Extract the [x, y] coordinate from the center of the cell holding the provided text.  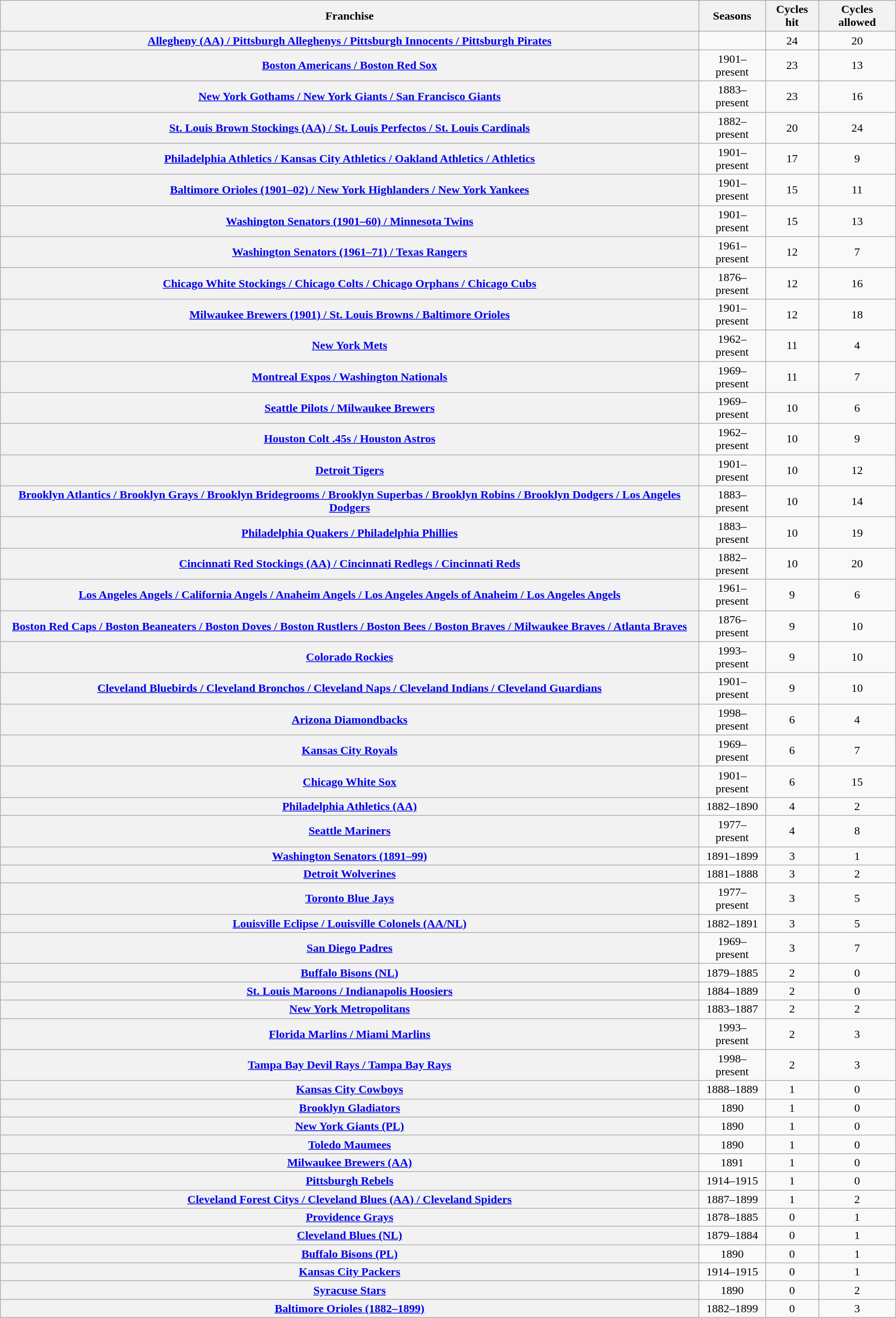
Washington Senators (1891–99) [349, 856]
Colorado Rockies [349, 657]
1887–1899 [732, 1199]
New York Mets [349, 346]
Arizona Diamondbacks [349, 719]
San Diego Padres [349, 948]
Allegheny (AA) / Pittsburgh Alleghenys / Pittsburgh Innocents / Pittsburgh Pirates [349, 41]
Detroit Tigers [349, 470]
1891 [732, 1162]
Kansas City Cowboys [349, 1090]
1878–1885 [732, 1217]
1879–1884 [732, 1236]
Kansas City Packers [349, 1272]
Seattle Mariners [349, 831]
Toledo Maumees [349, 1144]
Louisville Eclipse / Louisville Colonels (AA/NL) [349, 924]
Chicago White Stockings / Chicago Colts / Chicago Orphans / Chicago Cubs [349, 283]
Syracuse Stars [349, 1290]
Cleveland Bluebirds / Cleveland Bronchos / Cleveland Naps / Cleveland Indians / Cleveland Guardians [349, 688]
Tampa Bay Devil Rays / Tampa Bay Rays [349, 1065]
Toronto Blue Jays [349, 899]
Pittsburgh Rebels [349, 1181]
Philadelphia Quakers / Philadelphia Phillies [349, 532]
14 [857, 502]
Buffalo Bisons (PL) [349, 1254]
1879–1885 [732, 973]
17 [792, 159]
Baltimore Orioles (1882–1899) [349, 1308]
Chicago White Sox [349, 781]
Providence Grays [349, 1217]
1882–1890 [732, 806]
Milwaukee Brewers (1901) / St. Louis Browns / Baltimore Orioles [349, 314]
Cycles allowed [857, 16]
1882–1899 [732, 1308]
Kansas City Royals [349, 751]
Montreal Expos / Washington Nationals [349, 376]
18 [857, 314]
New York Gothams / New York Giants / San Francisco Giants [349, 97]
Baltimore Orioles (1901–02) / New York Highlanders / New York Yankees [349, 190]
Cleveland Forest Citys / Cleveland Blues (AA) / Cleveland Spiders [349, 1199]
Boston Americans / Boston Red Sox [349, 65]
Brooklyn Atlantics / Brooklyn Grays / Brooklyn Bridegrooms / Brooklyn Superbas / Brooklyn Robins / Brooklyn Dodgers / Los Angeles Dodgers [349, 502]
1881–1888 [732, 874]
Cincinnati Red Stockings (AA) / Cincinnati Redlegs / Cincinnati Reds [349, 564]
Seasons [732, 16]
Seattle Pilots / Milwaukee Brewers [349, 408]
Washington Senators (1901–60) / Minnesota Twins [349, 221]
Buffalo Bisons (NL) [349, 973]
Cycles hit [792, 16]
Detroit Wolverines [349, 874]
1882–1891 [732, 924]
Houston Colt .45s / Houston Astros [349, 439]
Milwaukee Brewers (AA) [349, 1162]
Washington Senators (1961–71) / Texas Rangers [349, 252]
1891–1899 [732, 856]
Florida Marlins / Miami Marlins [349, 1034]
Los Angeles Angels / California Angels / Anaheim Angels / Los Angeles Angels of Anaheim / Los Angeles Angels [349, 595]
19 [857, 532]
1883–1887 [732, 1009]
1884–1889 [732, 991]
Cleveland Blues (NL) [349, 1236]
St. Louis Maroons / Indianapolis Hoosiers [349, 991]
1888–1889 [732, 1090]
8 [857, 831]
Philadelphia Athletics (AA) [349, 806]
St. Louis Brown Stockings (AA) / St. Louis Perfectos / St. Louis Cardinals [349, 127]
New York Metropolitans [349, 1009]
Philadelphia Athletics / Kansas City Athletics / Oakland Athletics / Athletics [349, 159]
Boston Red Caps / Boston Beaneaters / Boston Doves / Boston Rustlers / Boston Bees / Boston Braves / Milwaukee Braves / Atlanta Braves [349, 626]
New York Giants (PL) [349, 1126]
Brooklyn Gladiators [349, 1108]
Franchise [349, 16]
